Output the (x, y) coordinate of the center of the cell containing the given text.  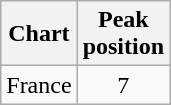
Chart (39, 34)
France (39, 85)
7 (123, 85)
Peakposition (123, 34)
